Locate the cell with the specified text and output its [X, Y] center coordinate. 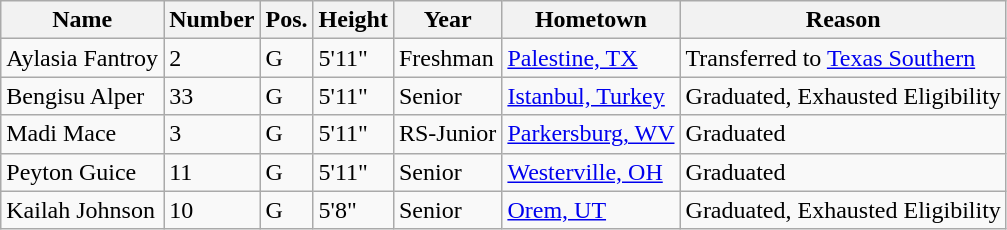
5'8" [353, 210]
3 [212, 134]
Freshman [447, 58]
Name [82, 20]
Reason [843, 20]
Pos. [286, 20]
Madi Mace [82, 134]
Bengisu Alper [82, 96]
Kailah Johnson [82, 210]
Aylasia Fantroy [82, 58]
Istanbul, Turkey [591, 96]
Number [212, 20]
11 [212, 172]
Orem, UT [591, 210]
Palestine, TX [591, 58]
Year [447, 20]
2 [212, 58]
Height [353, 20]
10 [212, 210]
Westerville, OH [591, 172]
RS-Junior [447, 134]
Transferred to Texas Southern [843, 58]
Parkersburg, WV [591, 134]
Peyton Guice [82, 172]
Hometown [591, 20]
33 [212, 96]
